Return (x, y) of the center of cell containing provided text 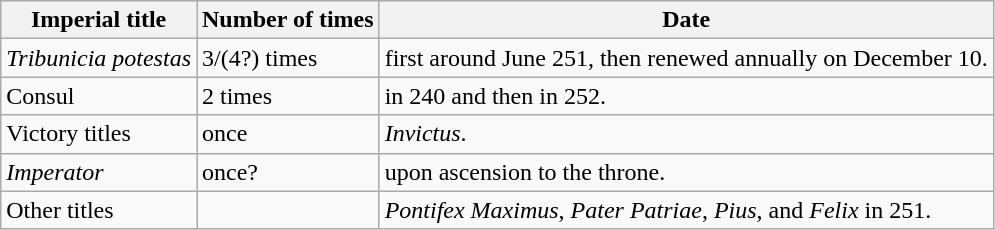
Invictus. (686, 134)
2 times (288, 96)
once (288, 134)
Imperator (99, 172)
3/(4?) times (288, 58)
Pontifex Maximus, Pater Patriae, Pius, and Felix in 251. (686, 210)
Tribunicia potestas (99, 58)
once? (288, 172)
Number of times (288, 20)
first around June 251, then renewed annually on December 10. (686, 58)
upon ascension to the throne. (686, 172)
Victory titles (99, 134)
Consul (99, 96)
Date (686, 20)
Imperial title (99, 20)
in 240 and then in 252. (686, 96)
Other titles (99, 210)
